For the text-containing cell, return its midpoint in [x, y] coordinate format. 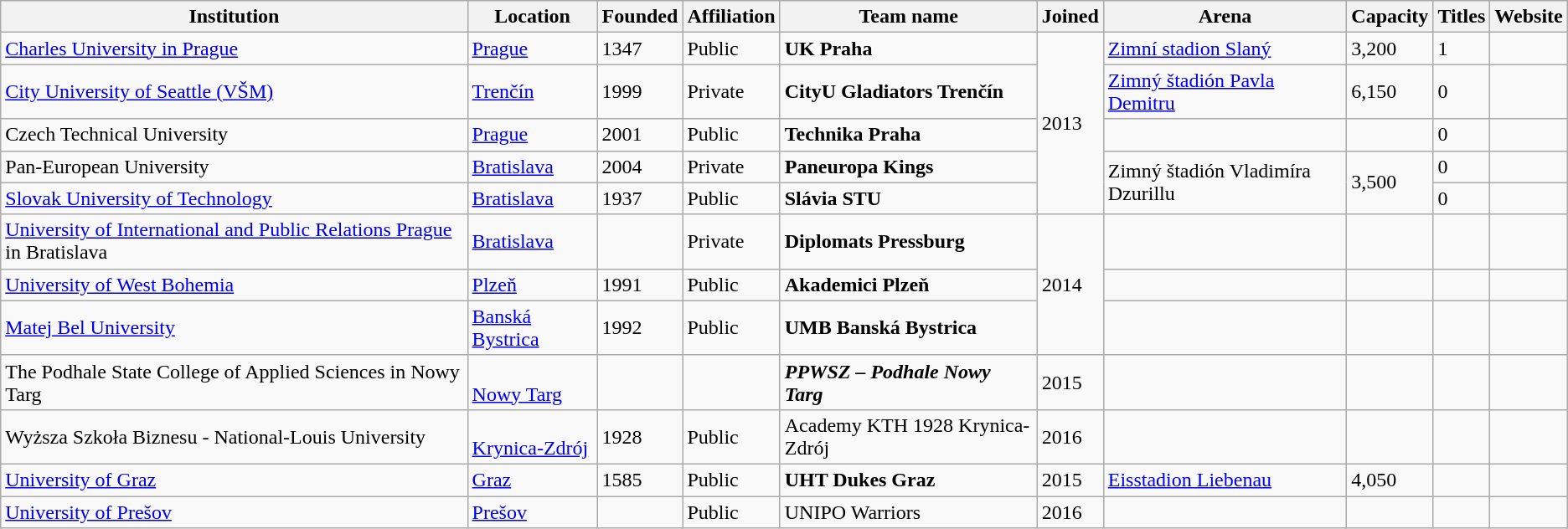
City University of Seattle (VŠM) [235, 92]
3,200 [1390, 49]
University of Graz [235, 480]
Krynica-Zdrój [533, 437]
Eisstadion Liebenau [1225, 480]
6,150 [1390, 92]
Prešov [533, 511]
Trenčín [533, 92]
Institution [235, 17]
Slovak University of Technology [235, 198]
Website [1529, 17]
Slávia STU [908, 198]
1992 [640, 328]
UNIPO Warriors [908, 511]
1928 [640, 437]
Arena [1225, 17]
Pan-European University [235, 167]
Affiliation [731, 17]
Nowy Targ [533, 382]
Graz [533, 480]
2004 [640, 167]
Team name [908, 17]
Location [533, 17]
PPWSZ – Podhale Nowy Targ [908, 382]
University of Prešov [235, 511]
University of West Bohemia [235, 285]
4,050 [1390, 480]
1 [1462, 49]
UMB Banská Bystrica [908, 328]
Academy KTH 1928 Krynica-Zdrój [908, 437]
3,500 [1390, 182]
University of International and Public Relations Prague in Bratislava [235, 241]
Diplomats Pressburg [908, 241]
1999 [640, 92]
Matej Bel University [235, 328]
1937 [640, 198]
Joined [1070, 17]
2001 [640, 135]
1991 [640, 285]
2013 [1070, 124]
Founded [640, 17]
1347 [640, 49]
CityU Gladiators Trenčín [908, 92]
Technika Praha [908, 135]
2014 [1070, 285]
The Podhale State College of Applied Sciences in Nowy Targ [235, 382]
Plzeň [533, 285]
Akademici Plzeň [908, 285]
Capacity [1390, 17]
Zimný štadión Vladimíra Dzurillu [1225, 182]
UK Praha [908, 49]
Banská Bystrica [533, 328]
Zimný štadión Pavla Demitru [1225, 92]
Charles University in Prague [235, 49]
1585 [640, 480]
Paneuropa Kings [908, 167]
Zimní stadion Slaný [1225, 49]
Titles [1462, 17]
UHT Dukes Graz [908, 480]
Czech Technical University [235, 135]
Wyższa Szkoła Biznesu - National-Louis University [235, 437]
